Determine the (x, y) coordinate at the center of the cell enclosing the given text.  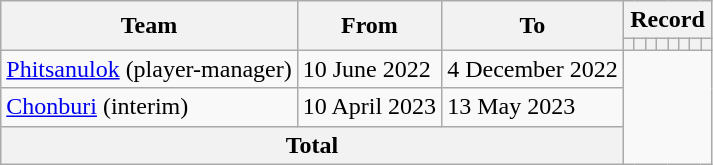
To (533, 26)
Team (149, 26)
Phitsanulok (player-manager) (149, 69)
Total (312, 145)
13 May 2023 (533, 107)
10 June 2022 (369, 69)
Chonburi (interim) (149, 107)
From (369, 26)
10 April 2023 (369, 107)
Record (667, 20)
4 December 2022 (533, 69)
